For the text-containing cell, return its midpoint in (X, Y) coordinate format. 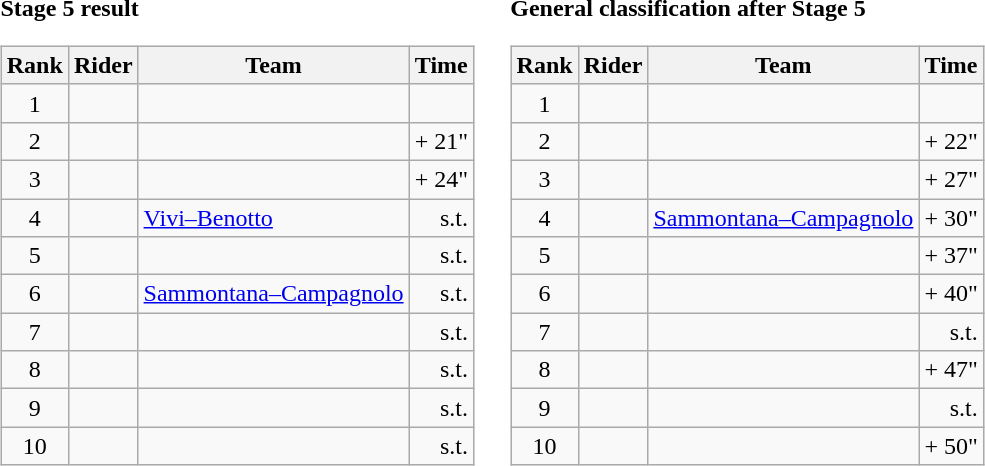
+ 50" (951, 446)
+ 30" (951, 217)
+ 40" (951, 294)
+ 37" (951, 256)
+ 22" (951, 141)
Vivi–Benotto (274, 217)
+ 47" (951, 370)
+ 24" (441, 179)
+ 27" (951, 179)
+ 21" (441, 141)
